Return [X, Y] of the center of cell containing provided text 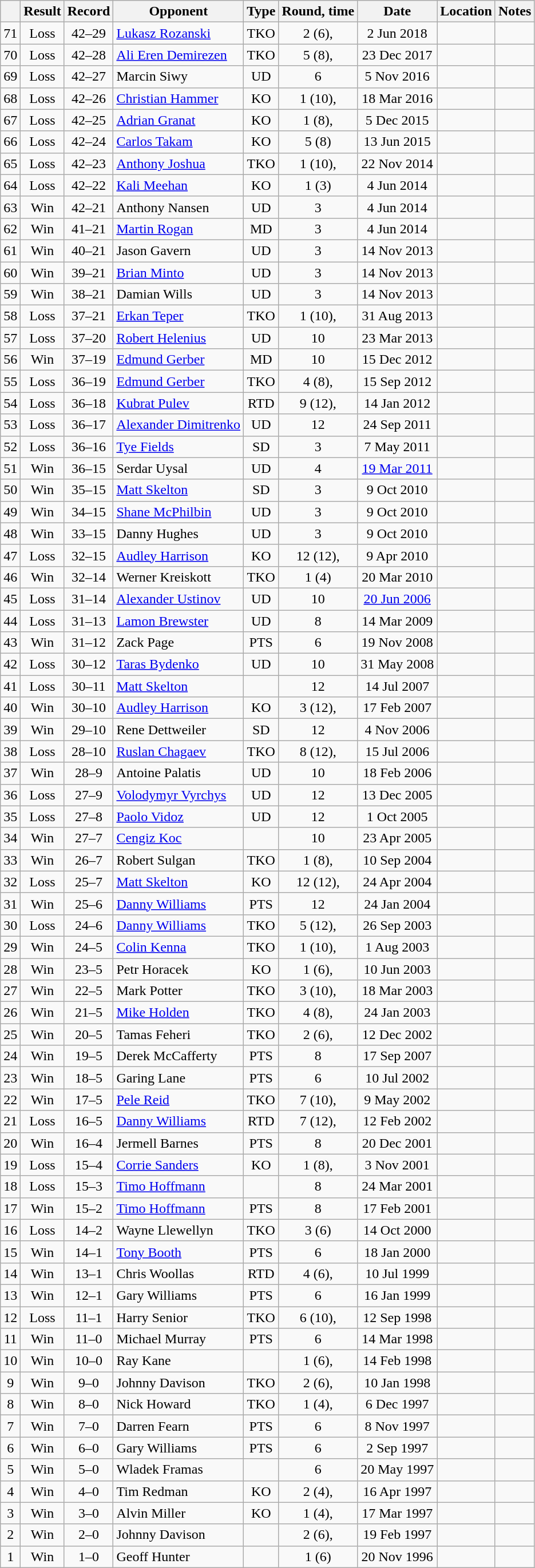
Record [89, 11]
23 Dec 2017 [397, 55]
17 Sep 2007 [397, 1056]
12–1 [89, 1295]
6 Dec 1997 [397, 1404]
3–0 [89, 1513]
Danny Hughes [179, 534]
8–0 [89, 1404]
Result [42, 11]
22–5 [89, 991]
Cengiz Koc [179, 838]
Mike Holden [179, 1013]
50 [10, 490]
12 Feb 2002 [397, 1121]
27–8 [89, 817]
18 [10, 1187]
1 (3) [318, 185]
23–5 [89, 969]
10–0 [89, 1361]
5 Nov 2016 [397, 77]
18 Feb 2006 [397, 773]
66 [10, 142]
1 (6) [318, 1557]
23 Apr 2005 [397, 838]
20 May 1997 [397, 1470]
14 Feb 1998 [397, 1361]
37–19 [89, 360]
44 [10, 620]
Werner Kreiskott [179, 577]
23 Mar 2013 [397, 338]
20–5 [89, 1034]
13 Jun 2015 [397, 142]
41 [10, 686]
22 Nov 2014 [397, 164]
Damian Wills [179, 295]
Type [261, 11]
1 (4) [318, 577]
45 [10, 599]
35–15 [89, 490]
39–21 [89, 273]
13–1 [89, 1273]
31–13 [89, 620]
22 [10, 1100]
Robert Helenius [179, 338]
11–1 [89, 1317]
Harry Senior [179, 1317]
15 Dec 2012 [397, 360]
Kali Meehan [179, 185]
40 [10, 708]
13 [10, 1295]
42–23 [89, 164]
Tye Fields [179, 447]
Jason Gavern [179, 250]
Pele Reid [179, 1100]
28–10 [89, 751]
15–4 [89, 1165]
Date [397, 11]
36–17 [89, 425]
Location [466, 11]
37–20 [89, 338]
Lamon Brewster [179, 620]
2 Jun 2018 [397, 33]
33 [10, 860]
24 Jan 2003 [397, 1013]
31 [10, 904]
Serdar Uysal [179, 468]
19–5 [89, 1056]
4 (6), [318, 1273]
4–0 [89, 1491]
Garing Lane [179, 1078]
20 Mar 2010 [397, 577]
2–0 [89, 1535]
38–21 [89, 295]
6–0 [89, 1448]
31–14 [89, 599]
3 (6) [318, 1230]
Notes [514, 11]
Erkan Teper [179, 316]
16 Apr 1997 [397, 1491]
9–0 [89, 1383]
25–7 [89, 882]
1–0 [89, 1557]
20 Jun 2006 [397, 599]
32–15 [89, 555]
17–5 [89, 1100]
42–24 [89, 142]
31–12 [89, 643]
Ali Eren Demirezen [179, 55]
10 Jul 1999 [397, 1273]
26–7 [89, 860]
9 May 2002 [397, 1100]
53 [10, 425]
37 [10, 773]
29 [10, 947]
Michael Murray [179, 1339]
12 Dec 2002 [397, 1034]
4 Nov 2006 [397, 730]
14 Jan 2012 [397, 403]
12 Sep 1998 [397, 1317]
19 Feb 1997 [397, 1535]
20 Nov 1996 [397, 1557]
7–0 [89, 1426]
7 May 2011 [397, 447]
23 [10, 1078]
24–6 [89, 925]
Wayne Llewellyn [179, 1230]
8 (12), [318, 751]
32 [10, 882]
18–5 [89, 1078]
54 [10, 403]
29–10 [89, 730]
9 [10, 1383]
2 Sep 1997 [397, 1448]
55 [10, 381]
14 Jul 2007 [397, 686]
5 [10, 1470]
30 [10, 925]
42–26 [89, 98]
5–0 [89, 1470]
Adrian Granat [179, 120]
60 [10, 273]
18 Jan 2000 [397, 1252]
Brian Minto [179, 273]
10 Jul 2002 [397, 1078]
31 May 2008 [397, 664]
41–21 [89, 229]
24 Sep 2011 [397, 425]
Round, time [318, 11]
2 (4), [318, 1491]
Rene Dettweiler [179, 730]
Alvin Miller [179, 1513]
Ray Kane [179, 1361]
Colin Kenna [179, 947]
1 Aug 2003 [397, 947]
10 Jun 2003 [397, 969]
18 Mar 2003 [397, 991]
Martin Rogan [179, 229]
30–10 [89, 708]
24 [10, 1056]
Volodymyr Vyrchys [179, 795]
9 Apr 2010 [397, 555]
17 Mar 1997 [397, 1513]
Mark Potter [179, 991]
10 Sep 2004 [397, 860]
42–21 [89, 207]
36–15 [89, 468]
7 (12), [318, 1121]
Chris Woollas [179, 1273]
69 [10, 77]
Alexander Ustinov [179, 599]
63 [10, 207]
3 (10), [318, 991]
36 [10, 795]
15 Sep 2012 [397, 381]
Lukasz Rozanski [179, 33]
Wladek Framas [179, 1470]
Nick Howard [179, 1404]
51 [10, 468]
5 (12), [318, 925]
Geoff Hunter [179, 1557]
26 [10, 1013]
16 [10, 1230]
35 [10, 817]
Zack Page [179, 643]
Robert Sulgan [179, 860]
71 [10, 33]
39 [10, 730]
Darren Fearn [179, 1426]
64 [10, 185]
49 [10, 512]
17 Feb 2001 [397, 1208]
19 Nov 2008 [397, 643]
14 [10, 1273]
48 [10, 534]
70 [10, 55]
Taras Bydenko [179, 664]
42–29 [89, 33]
Tamas Feheri [179, 1034]
25–6 [89, 904]
13 Dec 2005 [397, 795]
47 [10, 555]
38 [10, 751]
52 [10, 447]
Christian Hammer [179, 98]
Anthony Joshua [179, 164]
Tony Booth [179, 1252]
36–16 [89, 447]
15–3 [89, 1187]
20 Dec 2001 [397, 1143]
42–28 [89, 55]
43 [10, 643]
18 Mar 2016 [397, 98]
28–9 [89, 773]
56 [10, 360]
61 [10, 250]
9 (12), [318, 403]
19 Mar 2011 [397, 468]
16–4 [89, 1143]
Corrie Sanders [179, 1165]
6 (10), [318, 1317]
24–5 [89, 947]
7 (10), [318, 1100]
8 Nov 1997 [397, 1426]
Alexander Dimitrenko [179, 425]
7 [10, 1426]
42–27 [89, 77]
Jermell Barnes [179, 1143]
3 Nov 2001 [397, 1165]
42–25 [89, 120]
16 Jan 1999 [397, 1295]
58 [10, 316]
Tim Redman [179, 1491]
32–14 [89, 577]
Ruslan Chagaev [179, 751]
17 [10, 1208]
19 [10, 1165]
31 Aug 2013 [397, 316]
28 [10, 969]
14–1 [89, 1252]
10 Jan 1998 [397, 1383]
Anthony Nansen [179, 207]
21–5 [89, 1013]
36–19 [89, 381]
Opponent [179, 11]
42 [10, 664]
33–15 [89, 534]
24 Apr 2004 [397, 882]
24 Jan 2004 [397, 904]
16–5 [89, 1121]
5 (8) [318, 142]
24 Mar 2001 [397, 1187]
Paolo Vidoz [179, 817]
15–2 [89, 1208]
Derek McCafferty [179, 1056]
65 [10, 164]
25 [10, 1034]
14 Mar 2009 [397, 620]
14–2 [89, 1230]
42–22 [89, 185]
Kubrat Pulev [179, 403]
11 [10, 1339]
34 [10, 838]
Shane McPhilbin [179, 512]
Antoine Palatis [179, 773]
14 Mar 1998 [397, 1339]
27 [10, 991]
59 [10, 295]
Carlos Takam [179, 142]
46 [10, 577]
15 Jul 2006 [397, 751]
2 [10, 1535]
37–21 [89, 316]
36–18 [89, 403]
17 Feb 2007 [397, 708]
Petr Horacek [179, 969]
20 [10, 1143]
5 (8), [318, 55]
68 [10, 98]
62 [10, 229]
11–0 [89, 1339]
26 Sep 2003 [397, 925]
14 Oct 2000 [397, 1230]
Marcin Siwy [179, 77]
67 [10, 120]
30–11 [89, 686]
1 [10, 1557]
34–15 [89, 512]
57 [10, 338]
27–7 [89, 838]
27–9 [89, 795]
30–12 [89, 664]
3 (12), [318, 708]
15 [10, 1252]
40–21 [89, 250]
21 [10, 1121]
1 Oct 2005 [397, 817]
5 Dec 2015 [397, 120]
